Locate the cell with the specified text and output its [x, y] center coordinate. 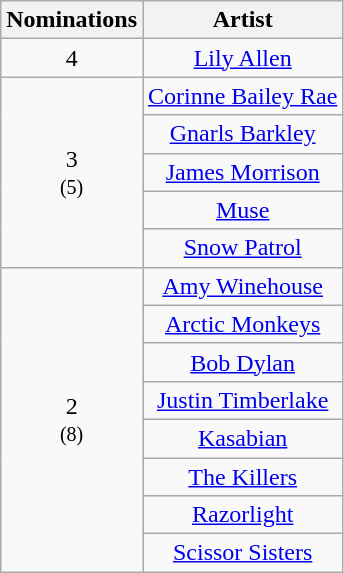
Justin Timberlake [242, 400]
Amy Winehouse [242, 286]
2(8) [72, 419]
3(5) [72, 172]
Kasabian [242, 438]
Artist [242, 20]
Snow Patrol [242, 248]
Lily Allen [242, 58]
Arctic Monkeys [242, 324]
Razorlight [242, 515]
Bob Dylan [242, 362]
Gnarls Barkley [242, 134]
Muse [242, 210]
Corinne Bailey Rae [242, 96]
Scissor Sisters [242, 553]
James Morrison [242, 172]
Nominations [72, 20]
4 [72, 58]
The Killers [242, 477]
